Output the [x, y] coordinate of the center of the cell containing the given text.  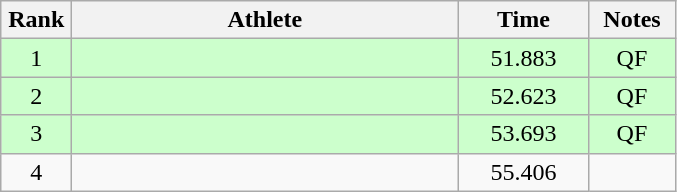
55.406 [524, 172]
2 [36, 96]
1 [36, 58]
3 [36, 134]
53.693 [524, 134]
Notes [632, 20]
Athlete [265, 20]
4 [36, 172]
51.883 [524, 58]
Rank [36, 20]
52.623 [524, 96]
Time [524, 20]
